For the text-containing cell, return its midpoint in [X, Y] coordinate format. 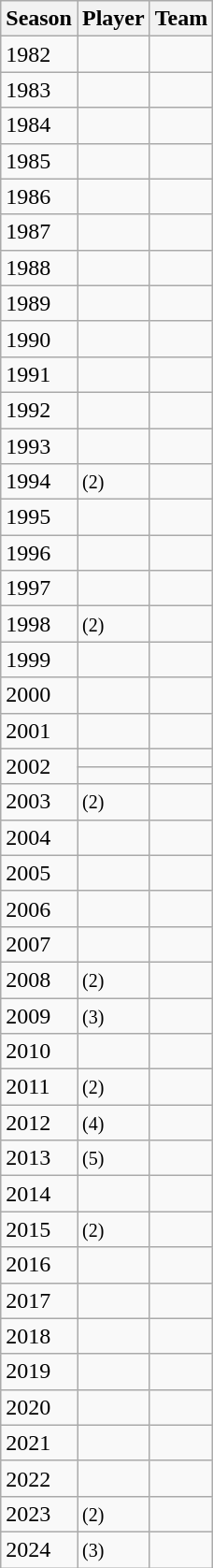
Team [181, 19]
1985 [39, 161]
1991 [39, 374]
2010 [39, 1052]
1996 [39, 553]
1998 [39, 624]
2000 [39, 695]
2023 [39, 1514]
2001 [39, 731]
2015 [39, 1229]
(4) [113, 1123]
2021 [39, 1443]
2024 [39, 1549]
Season [39, 19]
1988 [39, 268]
1997 [39, 588]
2019 [39, 1372]
1990 [39, 339]
1999 [39, 660]
1992 [39, 410]
2016 [39, 1265]
1984 [39, 125]
2002 [39, 766]
2008 [39, 980]
2013 [39, 1158]
2014 [39, 1194]
2007 [39, 944]
1982 [39, 54]
2009 [39, 1015]
2005 [39, 873]
(5) [113, 1158]
1995 [39, 517]
2017 [39, 1300]
1993 [39, 446]
1987 [39, 232]
1989 [39, 303]
2003 [39, 802]
1994 [39, 482]
2020 [39, 1407]
2006 [39, 908]
2004 [39, 837]
2022 [39, 1478]
2011 [39, 1087]
2012 [39, 1123]
1986 [39, 196]
1983 [39, 90]
Player [113, 19]
2018 [39, 1336]
